Provide the [x, y] coordinate of the cell's center where the given text is located.  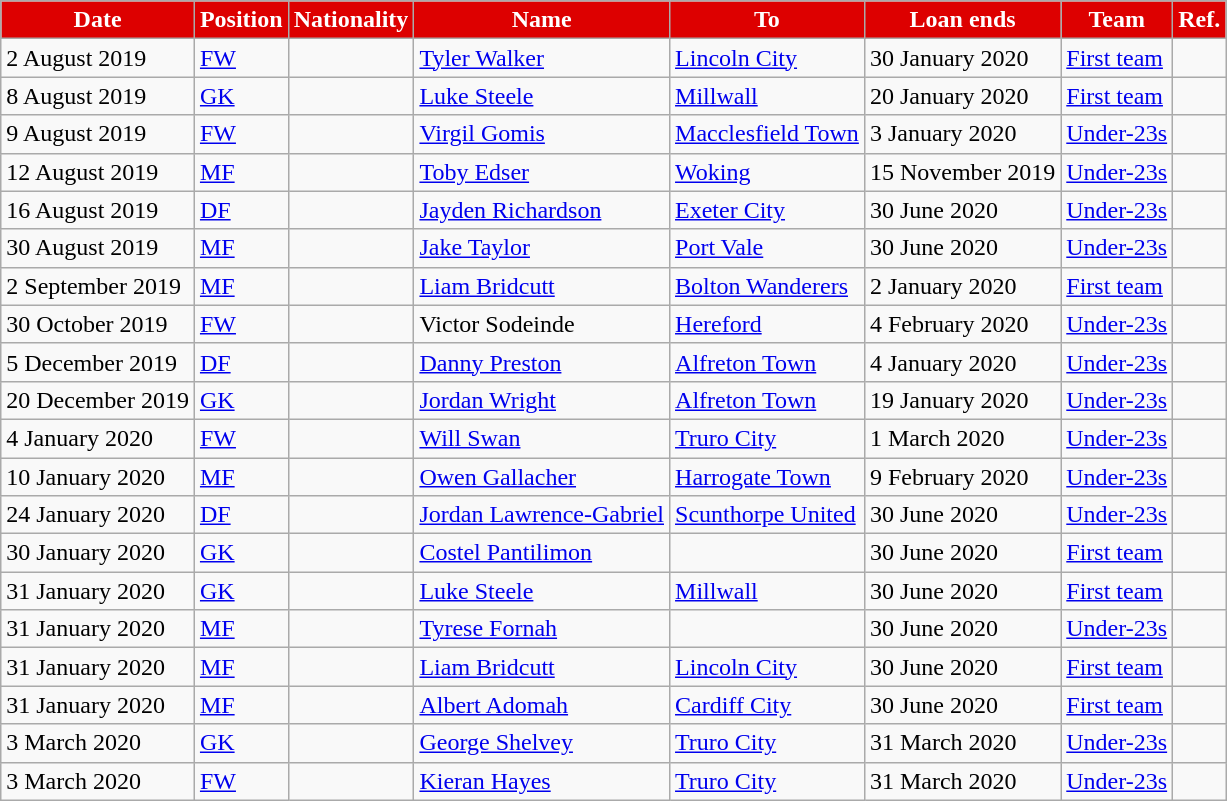
24 January 2020 [98, 515]
2 September 2019 [98, 286]
Bolton Wanderers [768, 286]
Jayden Richardson [542, 210]
10 January 2020 [98, 477]
Port Vale [768, 248]
12 August 2019 [98, 172]
5 December 2019 [98, 362]
Name [542, 20]
Victor Sodeinde [542, 324]
9 February 2020 [962, 477]
Tyler Walker [542, 58]
To [768, 20]
19 January 2020 [962, 400]
8 August 2019 [98, 96]
Owen Gallacher [542, 477]
Hereford [768, 324]
2 January 2020 [962, 286]
Will Swan [542, 438]
20 December 2019 [98, 400]
Woking [768, 172]
30 October 2019 [98, 324]
9 August 2019 [98, 134]
1 March 2020 [962, 438]
Jake Taylor [542, 248]
Jordan Wright [542, 400]
20 January 2020 [962, 96]
16 August 2019 [98, 210]
Loan ends [962, 20]
Albert Adomah [542, 705]
Jordan Lawrence-Gabriel [542, 515]
Kieran Hayes [542, 781]
Costel Pantilimon [542, 553]
15 November 2019 [962, 172]
30 August 2019 [98, 248]
Harrogate Town [768, 477]
Tyrese Fornah [542, 629]
4 February 2020 [962, 324]
Ref. [1200, 20]
Macclesfield Town [768, 134]
Team [1117, 20]
Date [98, 20]
Toby Edser [542, 172]
George Shelvey [542, 743]
Danny Preston [542, 362]
3 January 2020 [962, 134]
Cardiff City [768, 705]
Position [241, 20]
Scunthorpe United [768, 515]
Exeter City [768, 210]
2 August 2019 [98, 58]
Virgil Gomis [542, 134]
Nationality [351, 20]
